Return [X, Y] of the center of cell containing provided text 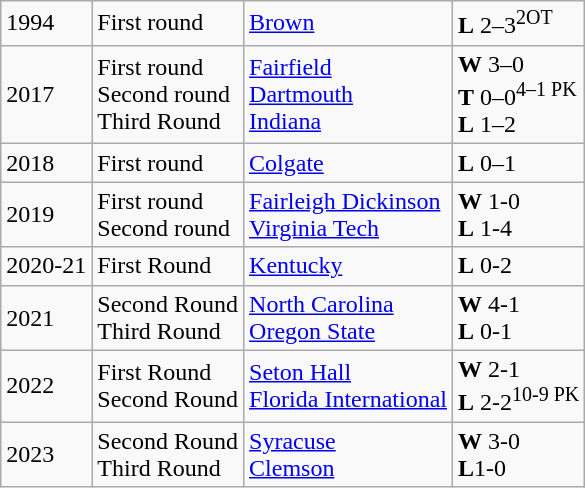
W 1-0L 1-4 [519, 214]
Seton HallFlorida International [348, 386]
2021 [46, 318]
L 0–1 [519, 163]
2018 [46, 163]
First RoundSecond Round [168, 386]
SyracuseClemson [348, 454]
2022 [46, 386]
W 3-0L1-0 [519, 454]
Colgate [348, 163]
First roundSecond round [168, 214]
Fairleigh DickinsonVirginia Tech [348, 214]
Brown [348, 24]
W 2-1L 2-210-9 PK [519, 386]
1994 [46, 24]
W 4-1L 0-1 [519, 318]
FairfieldDartmouthIndiana [348, 94]
2023 [46, 454]
L 2–32OT [519, 24]
2020-21 [46, 266]
2019 [46, 214]
First roundSecond roundThird Round [168, 94]
First Round [168, 266]
2017 [46, 94]
W 3–0T 0–04–1 PKL 1–2 [519, 94]
North CarolinaOregon State [348, 318]
Kentucky [348, 266]
L 0-2 [519, 266]
